Search for the cell housing the specified text and yield its (x, y) center coordinate. 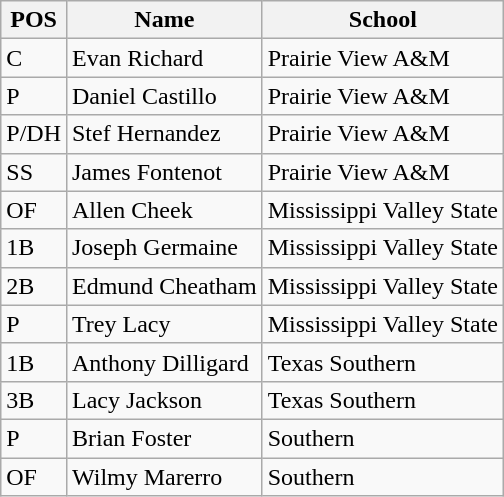
Name (164, 20)
P/DH (34, 134)
Allen Cheek (164, 210)
3B (34, 400)
2B (34, 286)
James Fontenot (164, 172)
POS (34, 20)
Stef Hernandez (164, 134)
Daniel Castillo (164, 96)
SS (34, 172)
Edmund Cheatham (164, 286)
Joseph Germaine (164, 248)
Lacy Jackson (164, 400)
Brian Foster (164, 438)
Evan Richard (164, 58)
Anthony Dilligard (164, 362)
School (382, 20)
Trey Lacy (164, 324)
C (34, 58)
Wilmy Marerro (164, 477)
